Determine the [X, Y] coordinate at the center of the cell enclosing the given text.  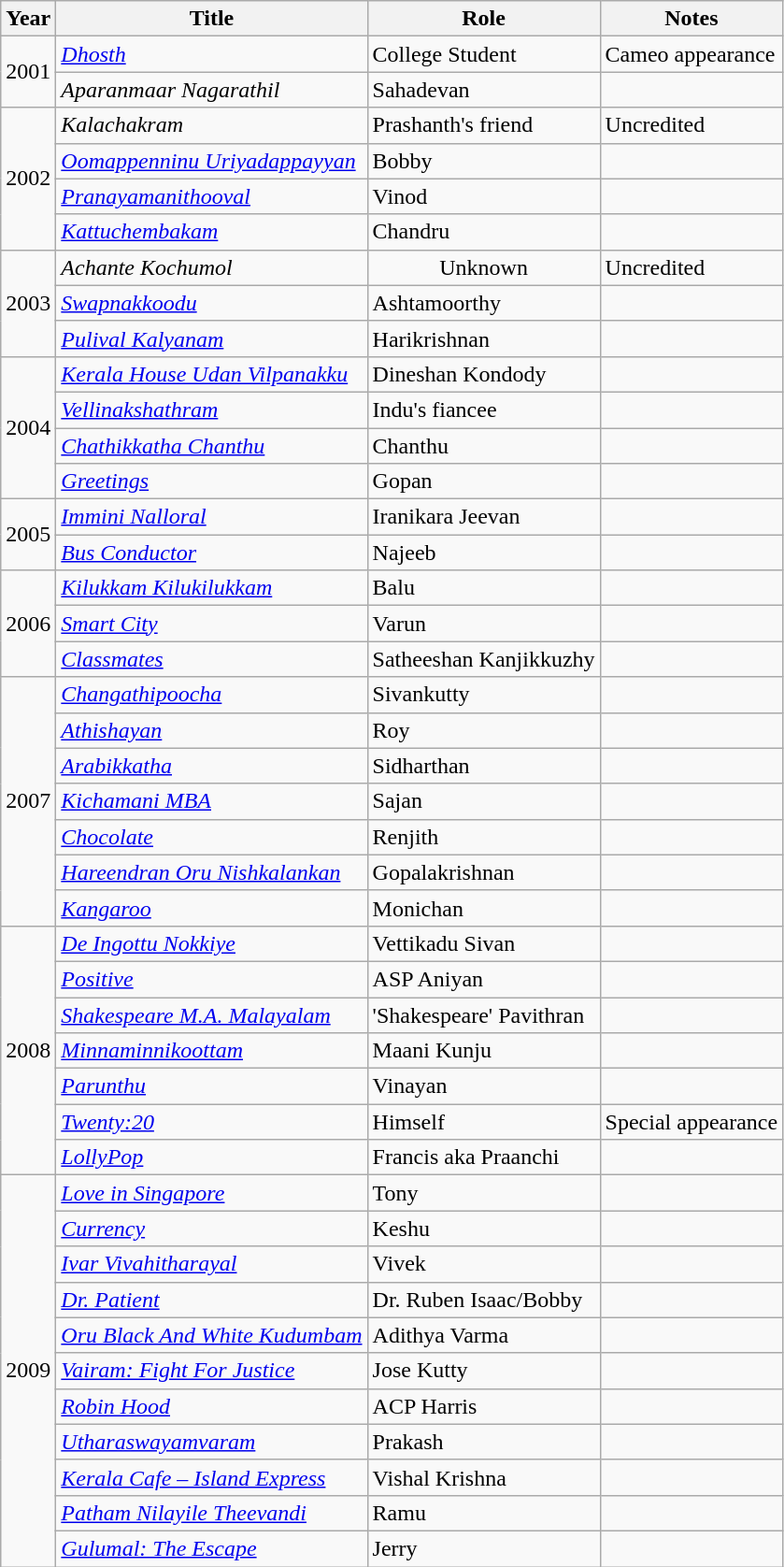
Kattuchembakam [211, 232]
2002 [28, 179]
Achante Kochumol [211, 267]
Year [28, 19]
Greetings [211, 482]
ACP Harris [484, 1406]
2008 [28, 1050]
Sajan [484, 801]
Currency [211, 1229]
Kilukkam Kilukilukkam [211, 588]
Sidharthan [484, 766]
Satheeshan Kanjikkuzhy [484, 659]
Sahadevan [484, 90]
Classmates [211, 659]
Tony [484, 1193]
Dhosth [211, 54]
Vairam: Fight For Justice [211, 1371]
Vellinakshathram [211, 410]
Francis aka Praanchi [484, 1157]
Robin Hood [211, 1406]
Pulival Kalyanam [211, 338]
Athishayan [211, 730]
Positive [211, 979]
2004 [28, 427]
Harikrishnan [484, 338]
Chandru [484, 232]
Adithya Varma [484, 1335]
Unknown [484, 267]
De Ingottu Nokkiye [211, 943]
Hareendran Oru Nishkalankan [211, 872]
Love in Singapore [211, 1193]
2003 [28, 303]
Oru Black And White Kudumbam [211, 1335]
Oomappenninu Uriyadappayyan [211, 161]
Indu's fiancee [484, 410]
Chathikkatha Chanthu [211, 446]
Varun [484, 624]
Utharaswayamvaram [211, 1442]
Smart City [211, 624]
Notes [691, 19]
Jose Kutty [484, 1371]
2005 [28, 535]
Patham Nilayile Theevandi [211, 1513]
Swapnakkoodu [211, 303]
Parunthu [211, 1086]
Vinayan [484, 1086]
Shakespeare M.A. Malayalam [211, 1014]
Jerry [484, 1548]
College Student [484, 54]
Bus Conductor [211, 553]
Ivar Vivahitharayal [211, 1264]
LollyPop [211, 1157]
'Shakespeare' Pavithran [484, 1014]
Balu [484, 588]
Ashtamoorthy [484, 303]
Aparanmaar Nagarathil [211, 90]
Special appearance [691, 1122]
Vivek [484, 1264]
ASP Aniyan [484, 979]
Twenty:20 [211, 1122]
2009 [28, 1371]
Sivankutty [484, 695]
Changathipoocha [211, 695]
2006 [28, 624]
Gopalakrishnan [484, 872]
Kichamani MBA [211, 801]
2001 [28, 72]
Prakash [484, 1442]
Roy [484, 730]
Himself [484, 1122]
Chocolate [211, 837]
Keshu [484, 1229]
Title [211, 19]
Ramu [484, 1513]
Gopan [484, 482]
Vinod [484, 196]
2007 [28, 801]
Role [484, 19]
Najeeb [484, 553]
Dineshan Kondody [484, 374]
Immini Nalloral [211, 517]
Dr. Patient [211, 1300]
Arabikkatha [211, 766]
Maani Kunju [484, 1051]
Minnaminnikoottam [211, 1051]
Cameo appearance [691, 54]
Chanthu [484, 446]
Dr. Ruben Isaac/Bobby [484, 1300]
Kerala Cafe – Island Express [211, 1477]
Pranayamanithooval [211, 196]
Vishal Krishna [484, 1477]
Kangaroo [211, 908]
Gulumal: The Escape [211, 1548]
Renjith [484, 837]
Prashanth's friend [484, 125]
Monichan [484, 908]
Vettikadu Sivan [484, 943]
Kerala House Udan Vilpanakku [211, 374]
Bobby [484, 161]
Iranikara Jeevan [484, 517]
Kalachakram [211, 125]
